Return (x, y) of the center of cell containing provided text 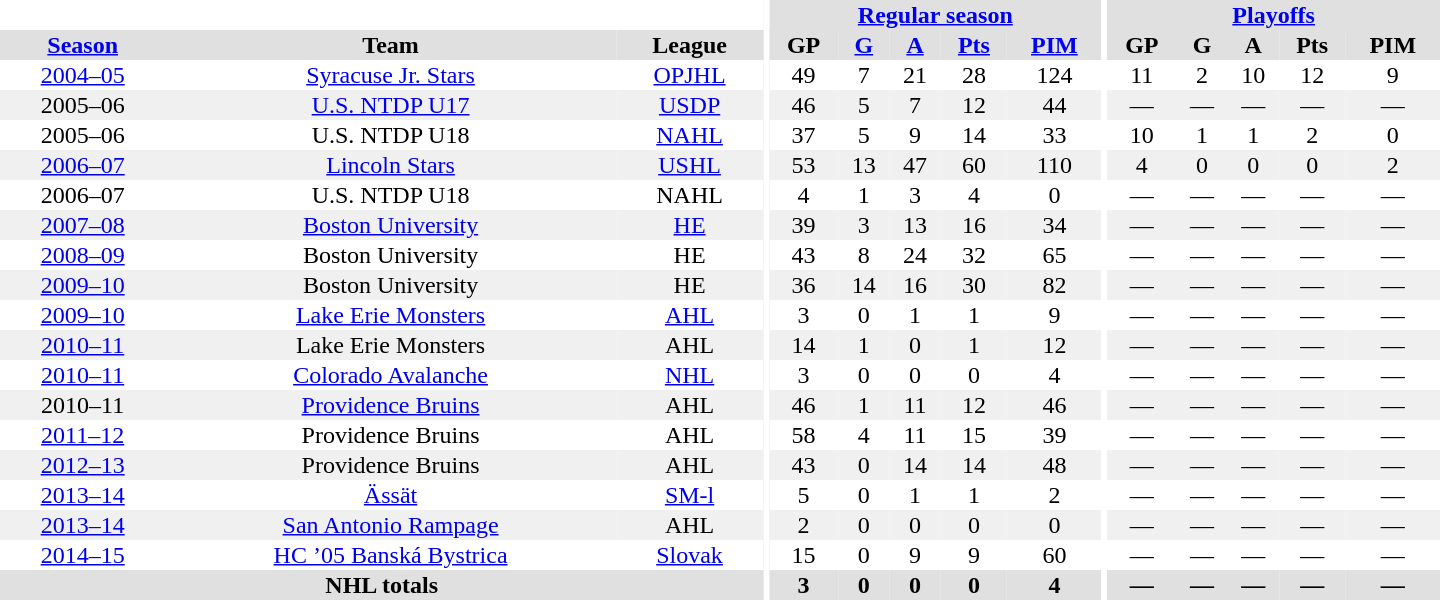
24 (914, 255)
58 (804, 435)
NHL (690, 375)
2012–13 (82, 465)
34 (1054, 225)
28 (974, 75)
San Antonio Rampage (390, 525)
SM-l (690, 495)
124 (1054, 75)
53 (804, 165)
USHL (690, 165)
48 (1054, 465)
32 (974, 255)
2007–08 (82, 225)
NHL totals (382, 585)
110 (1054, 165)
Season (82, 45)
Playoffs (1274, 15)
30 (974, 285)
Lincoln Stars (390, 165)
OPJHL (690, 75)
U.S. NTDP U17 (390, 105)
Colorado Avalanche (390, 375)
2011–12 (82, 435)
82 (1054, 285)
2008–09 (82, 255)
33 (1054, 135)
Regular season (936, 15)
49 (804, 75)
36 (804, 285)
League (690, 45)
Syracuse Jr. Stars (390, 75)
21 (914, 75)
Team (390, 45)
37 (804, 135)
8 (864, 255)
65 (1054, 255)
Ässät (390, 495)
47 (914, 165)
Slovak (690, 555)
44 (1054, 105)
2004–05 (82, 75)
2014–15 (82, 555)
USDP (690, 105)
HC ’05 Banská Bystrica (390, 555)
